Determine the (X, Y) coordinate at the center of the cell enclosing the given text.  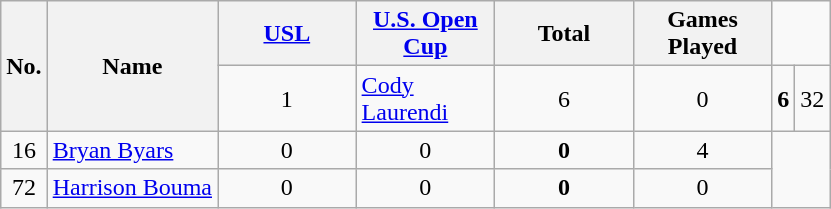
1 (288, 98)
16 (24, 150)
Bryan Byars (132, 150)
Harrison Bouma (132, 188)
No. (24, 66)
U.S. Open Cup (426, 34)
72 (24, 188)
Total (564, 34)
4 (702, 150)
Cody Laurendi (426, 98)
USL (288, 34)
Name (132, 66)
32 (812, 98)
Games Played (702, 34)
